Locate the cell with the specified text and output its (x, y) center coordinate. 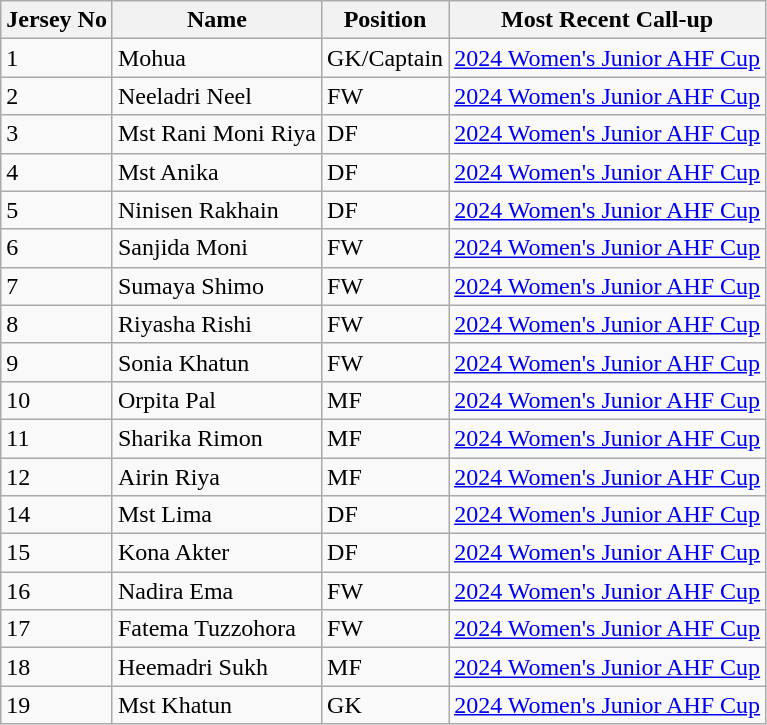
Most Recent Call-up (608, 20)
16 (57, 591)
Name (216, 20)
Sonia Khatun (216, 362)
6 (57, 248)
15 (57, 553)
GK/Captain (386, 58)
11 (57, 438)
12 (57, 477)
9 (57, 362)
Sharika Rimon (216, 438)
14 (57, 515)
18 (57, 667)
Nadira Ema (216, 591)
1 (57, 58)
Jersey No (57, 20)
Heemadri Sukh (216, 667)
Fatema Tuzzohora (216, 629)
Orpita Pal (216, 400)
Mst Khatun (216, 705)
5 (57, 210)
Mst Anika (216, 172)
Sumaya Shimo (216, 286)
17 (57, 629)
Mst Lima (216, 515)
10 (57, 400)
Kona Akter (216, 553)
7 (57, 286)
Riyasha Rishi (216, 324)
Neeladri Neel (216, 96)
19 (57, 705)
2 (57, 96)
Position (386, 20)
3 (57, 134)
8 (57, 324)
GK (386, 705)
Airin Riya (216, 477)
Mohua (216, 58)
Mst Rani Moni Riya (216, 134)
Sanjida Moni (216, 248)
4 (57, 172)
Ninisen Rakhain (216, 210)
